From the cell containing the given text, extract its center point as [x, y] coordinate. 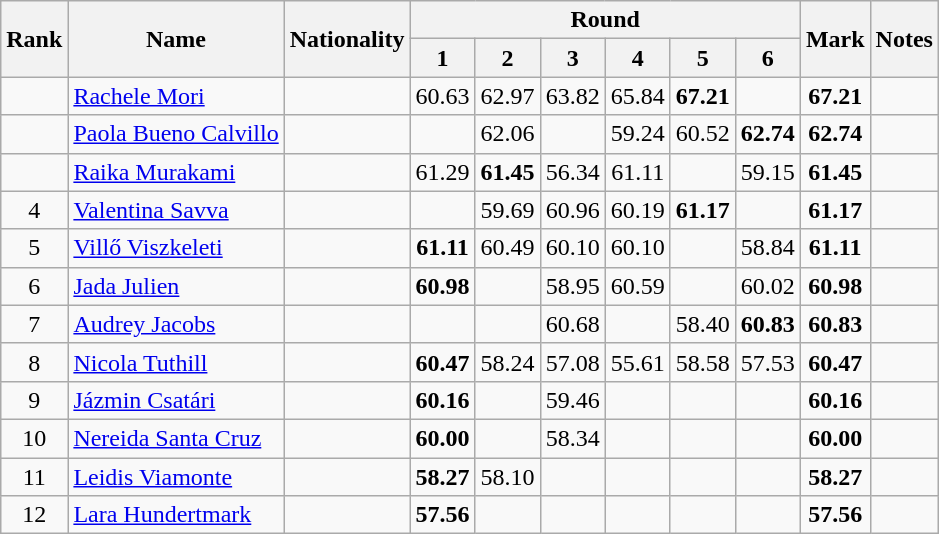
Nicola Tuthill [176, 362]
63.82 [572, 96]
10 [34, 438]
60.59 [638, 286]
8 [34, 362]
Mark [835, 39]
59.69 [508, 210]
3 [572, 58]
Raika Murakami [176, 172]
Jada Julien [176, 286]
60.96 [572, 210]
56.34 [572, 172]
Lara Hundertmark [176, 515]
Notes [904, 39]
62.06 [508, 134]
60.52 [702, 134]
58.24 [508, 362]
59.46 [572, 400]
Audrey Jacobs [176, 324]
58.40 [702, 324]
11 [34, 477]
Nereida Santa Cruz [176, 438]
60.02 [768, 286]
58.58 [702, 362]
Villő Viszkeleti [176, 248]
61.29 [442, 172]
65.84 [638, 96]
59.15 [768, 172]
Valentina Savva [176, 210]
55.61 [638, 362]
58.95 [572, 286]
58.84 [768, 248]
60.49 [508, 248]
9 [34, 400]
Nationality [347, 39]
Paola Bueno Calvillo [176, 134]
12 [34, 515]
57.08 [572, 362]
Rachele Mori [176, 96]
57.53 [768, 362]
Leidis Viamonte [176, 477]
Jázmin Csatári [176, 400]
60.68 [572, 324]
2 [508, 58]
58.10 [508, 477]
58.34 [572, 438]
1 [442, 58]
Round [605, 20]
60.63 [442, 96]
7 [34, 324]
Rank [34, 39]
62.97 [508, 96]
Name [176, 39]
59.24 [638, 134]
60.19 [638, 210]
